Search for the cell housing the specified text and yield its (X, Y) center coordinate. 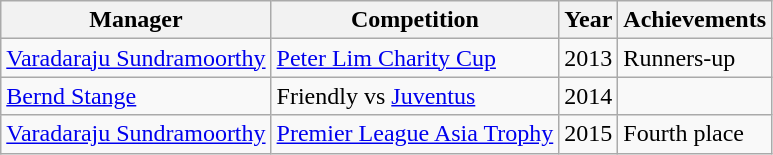
Runners-up (695, 58)
Bernd Stange (136, 96)
2015 (588, 134)
Premier League Asia Trophy (415, 134)
Fourth place (695, 134)
Manager (136, 20)
Achievements (695, 20)
Peter Lim Charity Cup (415, 58)
Year (588, 20)
Competition (415, 20)
Friendly vs Juventus (415, 96)
2013 (588, 58)
2014 (588, 96)
